Identify which cell holds the provided text, then report its (X, Y) central coordinate. 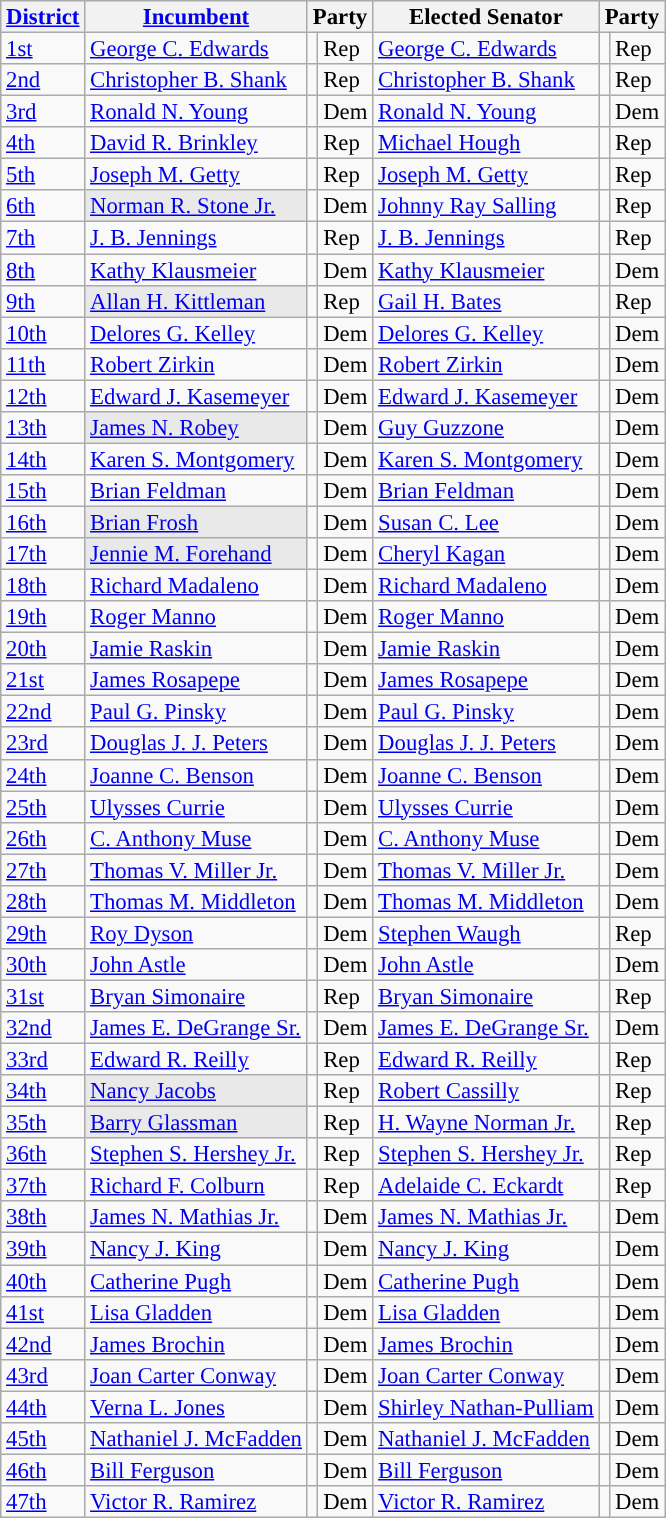
Jennie M. Forehand (196, 554)
Roy Dyson (196, 933)
34th (43, 1091)
31st (43, 996)
Susan C. Lee (486, 522)
9th (43, 301)
7th (43, 238)
15th (43, 491)
James N. Robey (196, 428)
44th (43, 1407)
Barry Glassman (196, 1123)
23rd (43, 744)
5th (43, 175)
Cheryl Kagan (486, 554)
Allan H. Kittleman (196, 301)
37th (43, 1186)
H. Wayne Norman Jr. (486, 1123)
Michael Hough (486, 143)
Incumbent (196, 17)
Brian Frosh (196, 522)
25th (43, 807)
21st (43, 680)
22nd (43, 712)
43rd (43, 1375)
3rd (43, 112)
29th (43, 933)
41st (43, 1312)
27th (43, 870)
26th (43, 838)
Robert Cassilly (486, 1091)
39th (43, 1249)
19th (43, 617)
42nd (43, 1344)
33rd (43, 1060)
District (43, 17)
6th (43, 206)
18th (43, 586)
45th (43, 1439)
47th (43, 1502)
30th (43, 965)
17th (43, 554)
Norman R. Stone Jr. (196, 206)
28th (43, 902)
1st (43, 49)
38th (43, 1218)
46th (43, 1470)
20th (43, 649)
16th (43, 522)
32nd (43, 1028)
35th (43, 1123)
14th (43, 459)
Richard F. Colburn (196, 1186)
24th (43, 775)
10th (43, 333)
13th (43, 428)
Elected Senator (486, 17)
Johnny Ray Salling (486, 206)
Gail H. Bates (486, 301)
8th (43, 270)
Stephen Waugh (486, 933)
11th (43, 364)
David R. Brinkley (196, 143)
36th (43, 1154)
Shirley Nathan-Pulliam (486, 1407)
Verna L. Jones (196, 1407)
Nancy Jacobs (196, 1091)
12th (43, 396)
4th (43, 143)
2nd (43, 80)
Adelaide C. Eckardt (486, 1186)
40th (43, 1281)
Guy Guzzone (486, 428)
